Pinpoint the cell where the given text exists, returning its (x, y) midpoint coordinate. 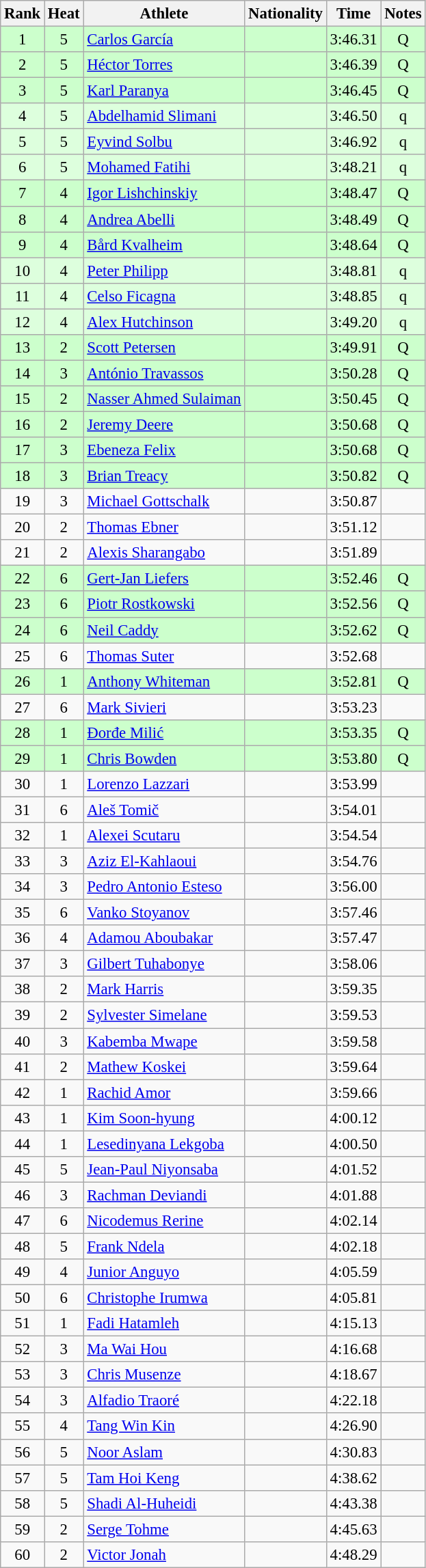
9 (23, 245)
11 (23, 296)
28 (23, 733)
19 (23, 501)
Tam Hoi Keng (164, 1478)
Alfadio Traoré (164, 1401)
60 (23, 1555)
20 (23, 527)
Heat (64, 14)
Abdelhamid Slimani (164, 116)
Time (354, 14)
3:54.54 (354, 836)
Nationality (286, 14)
43 (23, 1118)
Đorđe Milić (164, 733)
Serge Tohme (164, 1529)
Mathew Koskei (164, 1067)
3:52.81 (354, 681)
56 (23, 1452)
10 (23, 271)
Piotr Rostkowski (164, 605)
4:26.90 (354, 1427)
3:50.82 (354, 476)
Anthony Whiteman (164, 681)
Jean-Paul Niyonsaba (164, 1170)
4:00.50 (354, 1144)
47 (23, 1221)
35 (23, 913)
45 (23, 1170)
4:05.59 (354, 1272)
31 (23, 810)
Pedro Antonio Esteso (164, 887)
4:00.12 (354, 1118)
Aleš Tomič (164, 810)
3:59.66 (354, 1092)
Nasser Ahmed Sulaiman (164, 399)
Mohamed Fatihi (164, 167)
32 (23, 836)
37 (23, 964)
33 (23, 862)
Eyvind Solbu (164, 142)
4:45.63 (354, 1529)
4:05.81 (354, 1298)
Frank Ndela (164, 1246)
Notes (403, 14)
40 (23, 1041)
Sylvester Simelane (164, 1015)
3:46.39 (354, 65)
Carlos García (164, 40)
Chris Musenze (164, 1375)
3:53.80 (354, 758)
36 (23, 938)
3:48.64 (354, 245)
18 (23, 476)
27 (23, 707)
3:50.28 (354, 373)
46 (23, 1195)
4:02.18 (354, 1246)
4:16.68 (354, 1349)
Christophe Irumwa (164, 1298)
59 (23, 1529)
Victor Jonah (164, 1555)
12 (23, 322)
14 (23, 373)
3:57.46 (354, 913)
51 (23, 1323)
Michael Gottschalk (164, 501)
3:59.35 (354, 990)
3:46.31 (354, 40)
Scott Petersen (164, 348)
3:52.68 (354, 656)
4:01.52 (354, 1170)
15 (23, 399)
3:52.46 (354, 579)
Gilbert Tuhabonye (164, 964)
54 (23, 1401)
Noor Aslam (164, 1452)
4:02.14 (354, 1221)
3:46.50 (354, 116)
44 (23, 1144)
3:59.53 (354, 1015)
4:30.83 (354, 1452)
Lesedinyana Lekgoba (164, 1144)
Jeremy Deere (164, 424)
Athlete (164, 14)
António Travassos (164, 373)
21 (23, 553)
Ma Wai Hou (164, 1349)
3:46.92 (354, 142)
3:53.23 (354, 707)
16 (23, 424)
3:54.76 (354, 862)
48 (23, 1246)
3:49.91 (354, 348)
Karl Paranya (164, 91)
Adamou Aboubakar (164, 938)
42 (23, 1092)
26 (23, 681)
55 (23, 1427)
Andrea Abelli (164, 219)
13 (23, 348)
Lorenzo Lazzari (164, 784)
3:46.45 (354, 91)
Bård Kvalheim (164, 245)
3:52.62 (354, 630)
Mark Harris (164, 990)
53 (23, 1375)
7 (23, 193)
Neil Caddy (164, 630)
Vanko Stoyanov (164, 913)
Nicodemus Rerine (164, 1221)
3:58.06 (354, 964)
Celso Ficagna (164, 296)
39 (23, 1015)
50 (23, 1298)
Brian Treacy (164, 476)
3:51.12 (354, 527)
24 (23, 630)
Héctor Torres (164, 65)
3:48.49 (354, 219)
Aziz El-Kahlaoui (164, 862)
Thomas Suter (164, 656)
4:38.62 (354, 1478)
4:15.13 (354, 1323)
3:57.47 (354, 938)
3:51.89 (354, 553)
4:22.18 (354, 1401)
3:50.87 (354, 501)
3:59.64 (354, 1067)
Ebeneza Felix (164, 450)
4:48.29 (354, 1555)
Gert-Jan Liefers (164, 579)
4:18.67 (354, 1375)
4:43.38 (354, 1503)
3:50.45 (354, 399)
49 (23, 1272)
3:52.56 (354, 605)
Igor Lishchinskiy (164, 193)
3:54.01 (354, 810)
3:49.20 (354, 322)
17 (23, 450)
23 (23, 605)
30 (23, 784)
Rachid Amor (164, 1092)
57 (23, 1478)
Kabemba Mwape (164, 1041)
Fadi Hatamleh (164, 1323)
Alexei Scutaru (164, 836)
Rank (23, 14)
3:53.35 (354, 733)
Chris Bowden (164, 758)
Peter Philipp (164, 271)
Tang Win Kin (164, 1427)
Junior Anguyo (164, 1272)
Rachman Deviandi (164, 1195)
3:48.81 (354, 271)
Kim Soon-hyung (164, 1118)
25 (23, 656)
Alexis Sharangabo (164, 553)
4:01.88 (354, 1195)
Thomas Ebner (164, 527)
3:48.85 (354, 296)
38 (23, 990)
3:48.47 (354, 193)
Shadi Al-Huheidi (164, 1503)
Mark Sivieri (164, 707)
3:56.00 (354, 887)
34 (23, 887)
52 (23, 1349)
41 (23, 1067)
3:48.21 (354, 167)
58 (23, 1503)
29 (23, 758)
22 (23, 579)
3:53.99 (354, 784)
Alex Hutchinson (164, 322)
3:59.58 (354, 1041)
8 (23, 219)
